Identify which cell holds the provided text, then report its (X, Y) central coordinate. 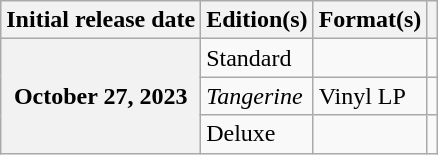
Standard (257, 58)
Deluxe (257, 134)
October 27, 2023 (101, 96)
Edition(s) (257, 20)
Initial release date (101, 20)
Vinyl LP (370, 96)
Tangerine (257, 96)
Format(s) (370, 20)
